Detect which cell encompasses the target text, then output its [X, Y] center coordinate. 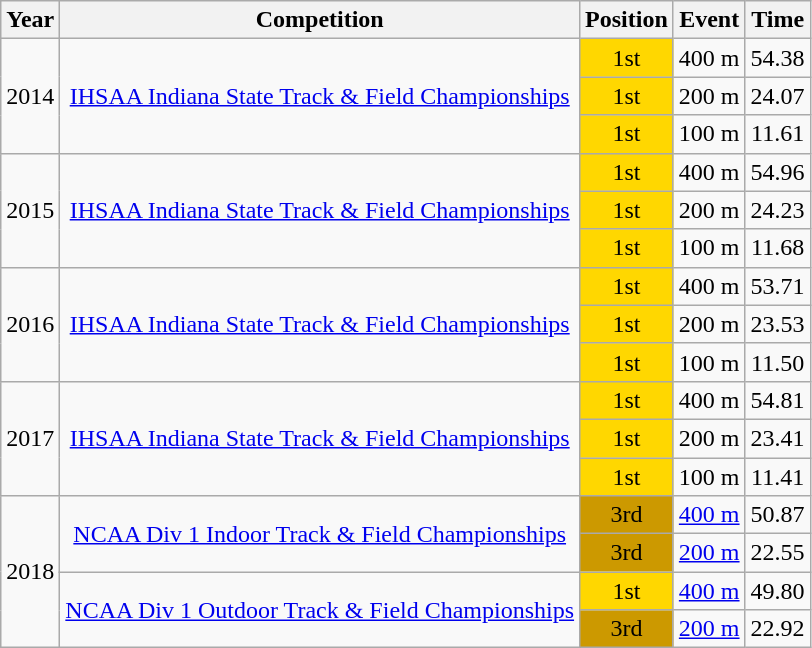
24.23 [778, 210]
Position [627, 20]
Time [778, 20]
22.55 [778, 553]
49.80 [778, 591]
Event [709, 20]
Year [30, 20]
54.96 [778, 172]
50.87 [778, 515]
22.92 [778, 629]
2017 [30, 438]
2018 [30, 572]
NCAA Div 1 Indoor Track & Field Championships [320, 534]
23.53 [778, 324]
23.41 [778, 438]
NCAA Div 1 Outdoor Track & Field Championships [320, 610]
2016 [30, 324]
53.71 [778, 286]
Competition [320, 20]
54.38 [778, 58]
24.07 [778, 96]
11.41 [778, 477]
54.81 [778, 400]
11.68 [778, 248]
2015 [30, 210]
11.61 [778, 134]
11.50 [778, 362]
2014 [30, 96]
